Return (x, y) of the center of cell containing provided text 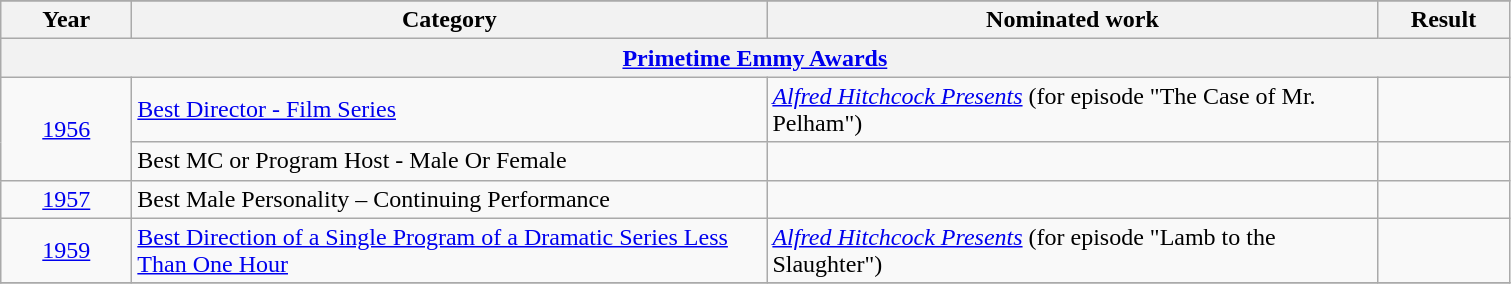
Result (1444, 20)
1957 (66, 199)
Category (450, 20)
Best Director - Film Series (450, 110)
Best Male Personality – Continuing Performance (450, 199)
Primetime Emmy Awards (755, 58)
Year (66, 20)
1956 (66, 128)
1959 (66, 250)
Nominated work (1072, 20)
Best MC or Program Host - Male Or Female (450, 161)
Alfred Hitchcock Presents (for episode "The Case of Mr. Pelham") (1072, 110)
Best Direction of a Single Program of a Dramatic Series Less Than One Hour (450, 250)
Alfred Hitchcock Presents (for episode "Lamb to the Slaughter") (1072, 250)
